Search for the cell housing the specified text and yield its [X, Y] center coordinate. 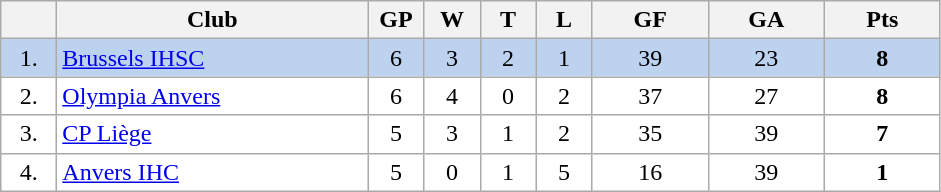
GF [650, 20]
CP Liège [212, 134]
16 [650, 172]
35 [650, 134]
L [564, 20]
23 [766, 58]
T [508, 20]
4 [452, 96]
3. [29, 134]
7 [882, 134]
Club [212, 20]
37 [650, 96]
4. [29, 172]
Olympia Anvers [212, 96]
2. [29, 96]
Brussels IHSC [212, 58]
GP [396, 20]
27 [766, 96]
GA [766, 20]
Anvers IHC [212, 172]
W [452, 20]
Pts [882, 20]
1. [29, 58]
